For the text-containing cell, return its midpoint in (x, y) coordinate format. 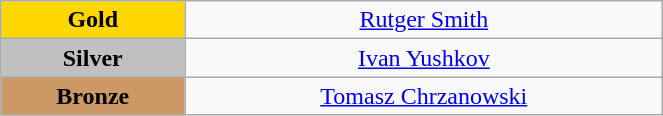
Ivan Yushkov (424, 58)
Silver (93, 58)
Gold (93, 20)
Tomasz Chrzanowski (424, 96)
Rutger Smith (424, 20)
Bronze (93, 96)
